Output the [x, y] coordinate of the center of the cell containing the given text.  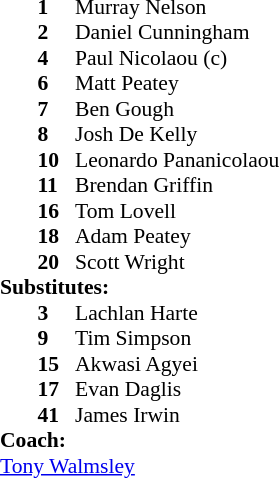
4 [57, 58]
8 [57, 135]
41 [57, 415]
7 [57, 109]
11 [57, 185]
Evan Daglis [177, 389]
18 [57, 237]
3 [57, 313]
Paul Nicolaou (c) [177, 58]
Daniel Cunningham [177, 33]
Akwasi Agyei [177, 364]
Ben Gough [177, 109]
Tom Lovell [177, 211]
Matt Peatey [177, 83]
Leonardo Pananicolaou [177, 160]
9 [57, 339]
Josh De Kelly [177, 135]
Substitutes: [140, 287]
17 [57, 389]
Coach: [140, 441]
Tim Simpson [177, 339]
15 [57, 364]
Scott Wright [177, 262]
Lachlan Harte [177, 313]
20 [57, 262]
10 [57, 160]
James Irwin [177, 415]
Brendan Griffin [177, 185]
6 [57, 83]
2 [57, 33]
16 [57, 211]
Adam Peatey [177, 237]
